Return (x, y) of the center of cell containing provided text 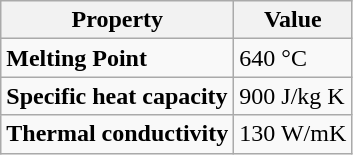
Property (118, 20)
Value (293, 20)
130 W/mK (293, 134)
Specific heat capacity (118, 96)
900 J/kg K (293, 96)
Thermal conductivity (118, 134)
Melting Point (118, 58)
640 °C (293, 58)
